Capture the cell that displays the provided text and extract its (x, y) central coordinate. 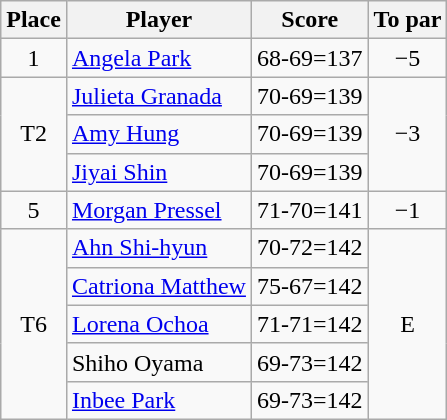
To par (408, 20)
E (408, 324)
Morgan Pressel (158, 210)
75-67=142 (310, 286)
71-70=141 (310, 210)
Place (34, 20)
1 (34, 58)
5 (34, 210)
Jiyai Shin (158, 172)
71-71=142 (310, 324)
Angela Park (158, 58)
70-72=142 (310, 248)
Amy Hung (158, 134)
−1 (408, 210)
−5 (408, 58)
T6 (34, 324)
−3 (408, 134)
Catriona Matthew (158, 286)
Player (158, 20)
Score (310, 20)
Inbee Park (158, 400)
Ahn Shi-hyun (158, 248)
Lorena Ochoa (158, 324)
68-69=137 (310, 58)
T2 (34, 134)
Julieta Granada (158, 96)
Shiho Oyama (158, 362)
